Search for the cell housing the specified text and yield its [x, y] center coordinate. 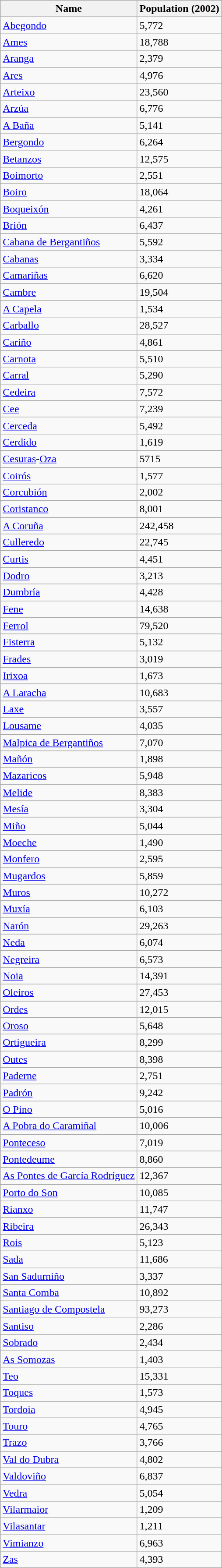
O Pino [69, 1109]
A Coruña [69, 526]
Population (2002) [180, 9]
Corcubión [69, 492]
Val do Dubra [69, 1459]
Malpica de Bergantiños [69, 743]
10,085 [180, 1193]
4,451 [180, 559]
2,379 [180, 59]
8,299 [180, 1043]
Coirós [69, 475]
Boimorto [69, 175]
Tordoia [69, 1409]
Ferrol [69, 626]
10,272 [180, 892]
Cabana de Bergantiños [69, 242]
5,592 [180, 242]
Toques [69, 1393]
Cerceda [69, 425]
1,534 [180, 309]
4,861 [180, 342]
Zas [69, 1560]
Arteixo [69, 92]
Curtis [69, 559]
19,504 [180, 292]
8,001 [180, 509]
5,290 [180, 375]
Teo [69, 1376]
6,837 [180, 1476]
Camariñas [69, 276]
1,898 [180, 759]
4,945 [180, 1409]
Ortigueira [69, 1043]
Fene [69, 609]
Ames [69, 42]
Coristanco [69, 509]
San Sadurniño [69, 1276]
5,772 [180, 25]
4,035 [180, 726]
Vedra [69, 1493]
A Capela [69, 309]
Laxe [69, 709]
Aranga [69, 59]
7,019 [180, 1143]
11,747 [180, 1209]
Negreira [69, 959]
Cariño [69, 342]
6,776 [180, 109]
Cambre [69, 292]
26,343 [180, 1226]
5,054 [180, 1493]
5,648 [180, 1026]
Arzúa [69, 109]
14,391 [180, 976]
A Pobra do Caramiñal [69, 1126]
Cerdido [69, 442]
6,437 [180, 226]
Oroso [69, 1026]
Boqueixón [69, 209]
6,963 [180, 1543]
3,334 [180, 259]
Cesuras-Oza [69, 459]
2,551 [180, 175]
Carnota [69, 359]
Dodro [69, 576]
1,573 [180, 1393]
3,213 [180, 576]
Santiso [69, 1326]
93,273 [180, 1310]
Fisterra [69, 642]
6,620 [180, 276]
4,393 [180, 1560]
5,492 [180, 425]
Vilasantar [69, 1526]
2,751 [180, 1076]
Cabanas [69, 259]
Dumbría [69, 592]
3,557 [180, 709]
Muxía [69, 909]
28,527 [180, 326]
4,765 [180, 1426]
6,573 [180, 959]
5,016 [180, 1109]
Carral [69, 375]
Touro [69, 1426]
1,673 [180, 676]
1,209 [180, 1509]
Ordes [69, 1009]
12,367 [180, 1176]
1,211 [180, 1526]
23,560 [180, 92]
Trazo [69, 1443]
5,123 [180, 1242]
5,044 [180, 826]
7,070 [180, 743]
2,002 [180, 492]
4,261 [180, 209]
Padrón [69, 1093]
18,064 [180, 192]
3,304 [180, 809]
14,638 [180, 609]
10,006 [180, 1126]
Sobrado [69, 1343]
Oleiros [69, 992]
79,520 [180, 626]
Outes [69, 1059]
Lousame [69, 726]
Valdoviño [69, 1476]
Ares [69, 75]
Santa Comba [69, 1293]
Mazaricos [69, 776]
Frades [69, 659]
4,428 [180, 592]
2,286 [180, 1326]
Paderne [69, 1076]
3,766 [180, 1443]
Abegondo [69, 25]
7,572 [180, 392]
Rois [69, 1242]
11,686 [180, 1259]
8,398 [180, 1059]
5,859 [180, 876]
Melide [69, 793]
Sada [69, 1259]
Mugardos [69, 876]
10,892 [180, 1293]
27,453 [180, 992]
1,403 [180, 1359]
Carballo [69, 326]
6,103 [180, 909]
Culleredo [69, 542]
6,074 [180, 942]
3,337 [180, 1276]
Name [69, 9]
9,242 [180, 1093]
Miño [69, 826]
Cedeira [69, 392]
Neda [69, 942]
5715 [180, 459]
Rianxo [69, 1209]
6,264 [180, 142]
Cee [69, 409]
Moeche [69, 842]
Monfero [69, 859]
5,948 [180, 776]
Brión [69, 226]
1,619 [180, 442]
2,434 [180, 1343]
4,802 [180, 1459]
Mesía [69, 809]
242,458 [180, 526]
Mañón [69, 759]
4,976 [180, 75]
As Somozas [69, 1359]
10,683 [180, 692]
1,490 [180, 842]
12,015 [180, 1009]
3,019 [180, 659]
Noia [69, 976]
5,132 [180, 642]
2,595 [180, 859]
8,860 [180, 1159]
Santiago de Compostela [69, 1310]
22,745 [180, 542]
Vimianzo [69, 1543]
12,575 [180, 159]
As Pontes de García Rodríguez [69, 1176]
A Baña [69, 125]
Pontedeume [69, 1159]
29,263 [180, 926]
Ponteceso [69, 1143]
Porto do Son [69, 1193]
Boiro [69, 192]
5,510 [180, 359]
Ribeira [69, 1226]
Muros [69, 892]
1,577 [180, 475]
18,788 [180, 42]
Narón [69, 926]
Bergondo [69, 142]
7,239 [180, 409]
A Laracha [69, 692]
Vilarmaior [69, 1509]
8,383 [180, 793]
5,141 [180, 125]
15,331 [180, 1376]
Irixoa [69, 676]
Betanzos [69, 159]
